Provide the [x, y] coordinate of the cell's center where the given text is located.  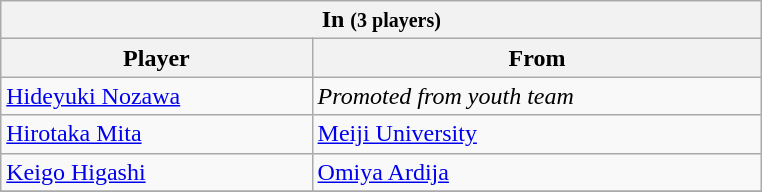
Hirotaka Mita [156, 134]
Player [156, 58]
Meiji University [537, 134]
From [537, 58]
Keigo Higashi [156, 172]
Omiya Ardija [537, 172]
In (3 players) [382, 20]
Promoted from youth team [537, 96]
Hideyuki Nozawa [156, 96]
